Search for the cell housing the specified text and yield its (x, y) center coordinate. 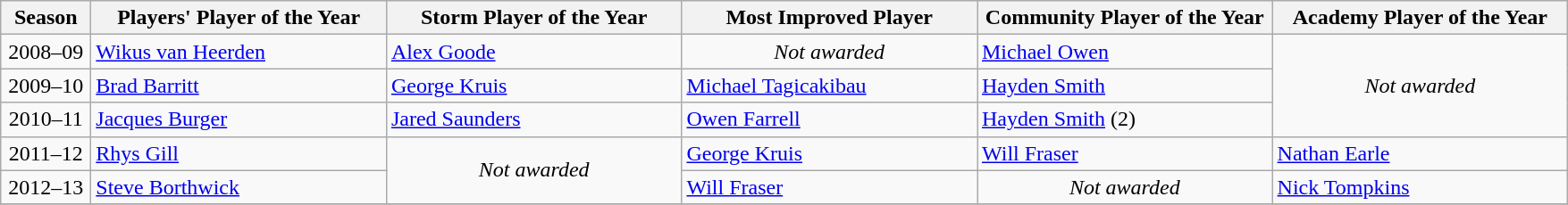
Academy Player of the Year (1421, 18)
Nick Tompkins (1421, 187)
Alex Goode (534, 52)
2011–12 (46, 153)
Jared Saunders (534, 119)
Players' Player of the Year (239, 18)
Hayden Smith (2) (1126, 119)
Season (46, 18)
Hayden Smith (1126, 86)
Nathan Earle (1421, 153)
Owen Farrell (829, 119)
Most Improved Player (829, 18)
2009–10 (46, 86)
Community Player of the Year (1126, 18)
Michael Owen (1126, 52)
Rhys Gill (239, 153)
Wikus van Heerden (239, 52)
Steve Borthwick (239, 187)
Michael Tagicakibau (829, 86)
2012–13 (46, 187)
Storm Player of the Year (534, 18)
Jacques Burger (239, 119)
2008–09 (46, 52)
Brad Barritt (239, 86)
2010–11 (46, 119)
